Capture the cell that displays the provided text and extract its [x, y] central coordinate. 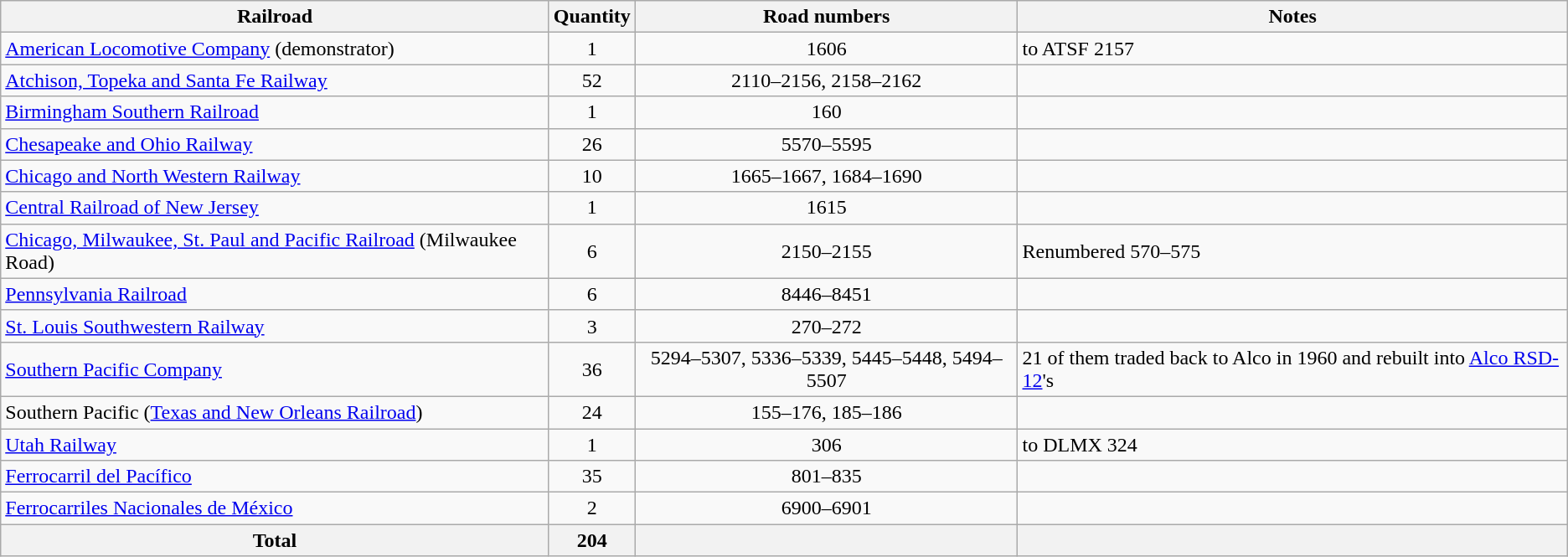
to DLMX 324 [1292, 445]
8446–8451 [826, 294]
36 [591, 369]
Notes [1292, 17]
Chicago and North Western Railway [275, 176]
26 [591, 144]
Chesapeake and Ohio Railway [275, 144]
Southern Pacific (Texas and New Orleans Railroad) [275, 412]
Road numbers [826, 17]
1665–1667, 1684–1690 [826, 176]
Atchison, Topeka and Santa Fe Railway [275, 80]
306 [826, 445]
270–272 [826, 326]
10 [591, 176]
2110–2156, 2158–2162 [826, 80]
Birmingham Southern Railroad [275, 112]
Renumbered 570–575 [1292, 251]
Ferrocarriles Nacionales de México [275, 508]
2150–2155 [826, 251]
to ATSF 2157 [1292, 49]
Quantity [591, 17]
1615 [826, 208]
5570–5595 [826, 144]
21 of them traded back to Alco in 1960 and rebuilt into Alco RSD-12's [1292, 369]
Railroad [275, 17]
801–835 [826, 477]
Southern Pacific Company [275, 369]
Chicago, Milwaukee, St. Paul and Pacific Railroad (Milwaukee Road) [275, 251]
Utah Railway [275, 445]
35 [591, 477]
American Locomotive Company (demonstrator) [275, 49]
5294–5307, 5336–5339, 5445–5448, 5494–5507 [826, 369]
1606 [826, 49]
Total [275, 540]
204 [591, 540]
24 [591, 412]
Pennsylvania Railroad [275, 294]
160 [826, 112]
Ferrocarril del Pacífico [275, 477]
6900–6901 [826, 508]
Central Railroad of New Jersey [275, 208]
St. Louis Southwestern Railway [275, 326]
52 [591, 80]
2 [591, 508]
155–176, 185–186 [826, 412]
3 [591, 326]
